Pinpoint the cell where the given text exists, returning its [X, Y] midpoint coordinate. 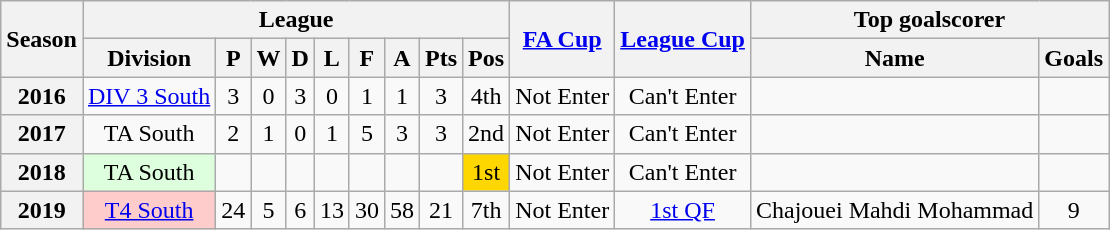
DIV 3 South [148, 96]
Name [894, 58]
Goals [1074, 58]
2019 [42, 210]
Division [148, 58]
League [296, 20]
League Cup [683, 39]
FA Cup [562, 39]
1st QF [683, 210]
2016 [42, 96]
13 [332, 210]
P [234, 58]
Pos [486, 58]
Top goalscorer [929, 20]
A [402, 58]
D [300, 58]
2 [234, 134]
9 [1074, 210]
1st [486, 172]
7th [486, 210]
2017 [42, 134]
2018 [42, 172]
2nd [486, 134]
F [366, 58]
L [332, 58]
6 [300, 210]
Season [42, 39]
4th [486, 96]
W [268, 58]
Chajouei Mahdi Mohammad [894, 210]
21 [442, 210]
24 [234, 210]
Pts [442, 58]
30 [366, 210]
T4 South [148, 210]
58 [402, 210]
